Pinpoint the cell where the given text exists, returning its [x, y] midpoint coordinate. 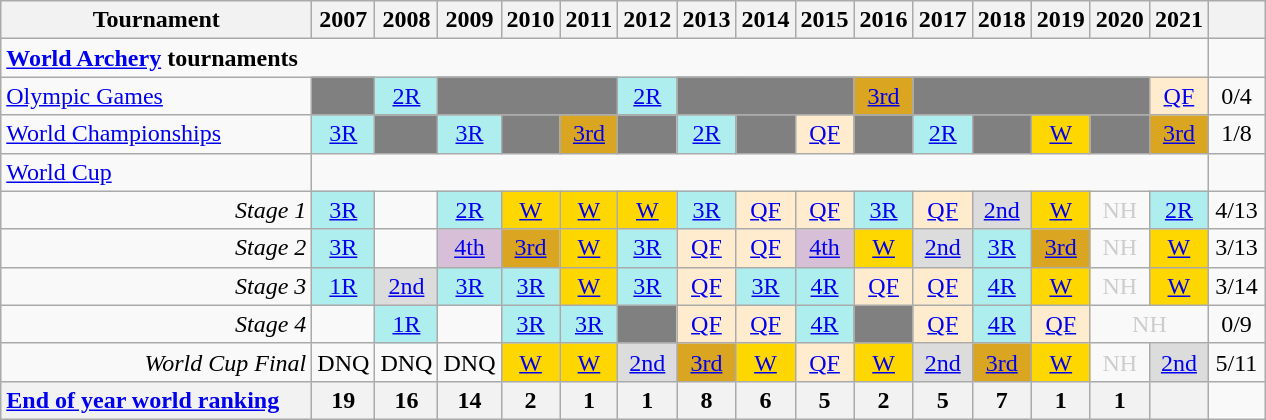
3/14 [1236, 286]
6 [766, 400]
0/9 [1236, 324]
14 [470, 400]
Stage 2 [156, 248]
World Cup [156, 172]
5/11 [1236, 362]
16 [406, 400]
2017 [942, 20]
2021 [1178, 20]
2010 [530, 20]
2013 [706, 20]
2008 [406, 20]
2012 [648, 20]
Stage 4 [156, 324]
2019 [1060, 20]
2014 [766, 20]
Stage 3 [156, 286]
2016 [884, 20]
8 [706, 400]
2015 [824, 20]
Stage 1 [156, 210]
Tournament [156, 20]
End of year world ranking [156, 400]
2007 [344, 20]
1/8 [1236, 134]
2009 [470, 20]
World Archery tournaments [605, 58]
4/13 [1236, 210]
3/13 [1236, 248]
2011 [589, 20]
2020 [1120, 20]
19 [344, 400]
Olympic Games [156, 96]
World Championships [156, 134]
0/4 [1236, 96]
7 [1002, 400]
2018 [1002, 20]
World Cup Final [156, 362]
